Capture the cell that displays the provided text and extract its [x, y] central coordinate. 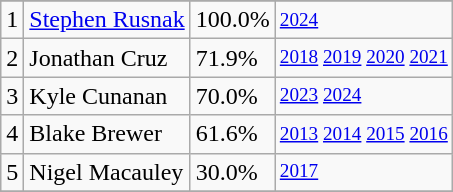
1 [12, 20]
Jonathan Cruz [107, 58]
2017 [364, 172]
5 [12, 172]
2013 2014 2015 2016 [364, 134]
2023 2024 [364, 96]
30.0% [232, 172]
100.0% [232, 20]
Blake Brewer [107, 134]
3 [12, 96]
2024 [364, 20]
71.9% [232, 58]
70.0% [232, 96]
61.6% [232, 134]
2 [12, 58]
Nigel Macauley [107, 172]
Kyle Cunanan [107, 96]
Stephen Rusnak [107, 20]
2018 2019 2020 2021 [364, 58]
4 [12, 134]
